Identify which cell holds the provided text, then report its [x, y] central coordinate. 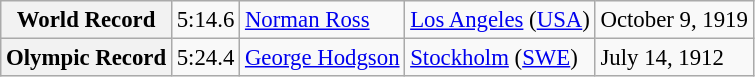
Los Angeles (USA) [500, 20]
5:24.4 [205, 58]
World Record [86, 20]
Norman Ross [322, 20]
Stockholm (SWE) [500, 58]
5:14.6 [205, 20]
Olympic Record [86, 58]
George Hodgson [322, 58]
July 14, 1912 [674, 58]
October 9, 1919 [674, 20]
